Pinpoint the cell where the given text exists, returning its [X, Y] midpoint coordinate. 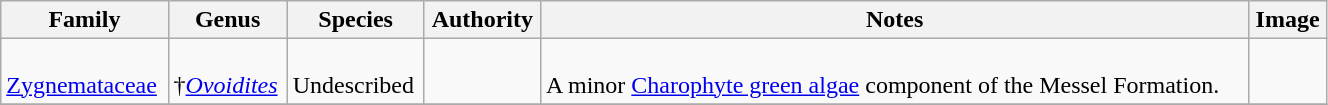
Family [84, 20]
Species [356, 20]
Notes [894, 20]
Genus [228, 20]
Zygnemataceae [84, 72]
Undescribed [356, 72]
Image [1288, 20]
†Ovoidites [228, 72]
Authority [482, 20]
A minor Charophyte green algae component of the Messel Formation. [894, 72]
